Extract the (X, Y) coordinate from the center of the cell holding the provided text.  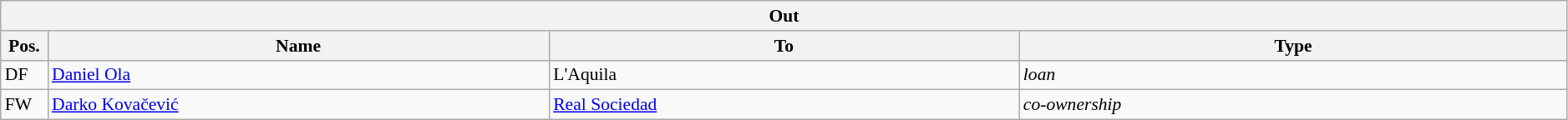
To (784, 46)
Name (298, 46)
Daniel Ola (298, 75)
Pos. (24, 46)
loan (1293, 75)
L'Aquila (784, 75)
FW (24, 105)
co-ownership (1293, 105)
Out (784, 16)
Darko Kovačević (298, 105)
Type (1293, 46)
DF (24, 75)
Real Sociedad (784, 105)
